Return (X, Y) of the center of cell containing provided text 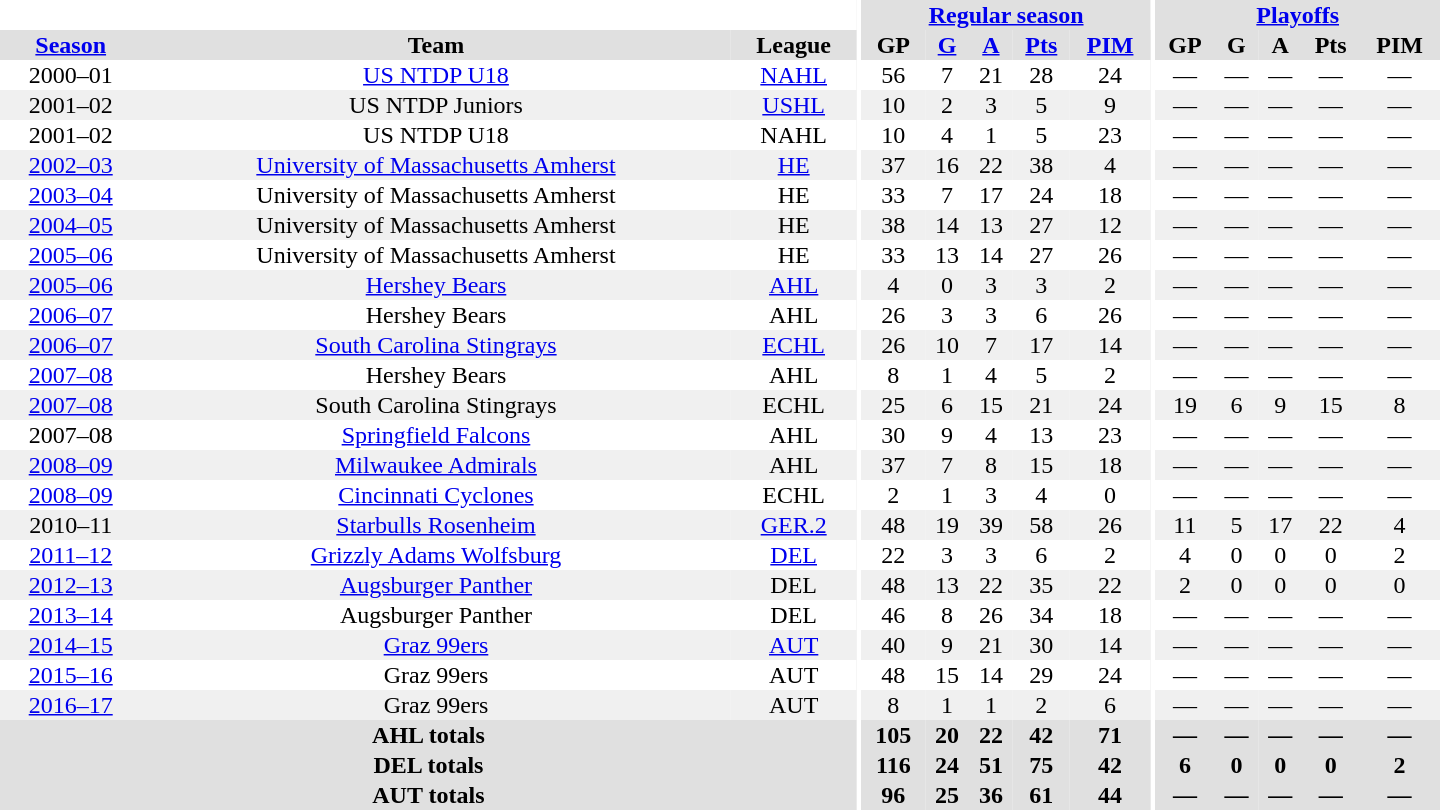
35 (1042, 585)
46 (894, 615)
36 (991, 795)
Team (436, 45)
2004–05 (70, 225)
Cincinnati Cyclones (436, 495)
56 (894, 75)
2003–04 (70, 195)
2014–15 (70, 645)
GER.2 (794, 525)
2011–12 (70, 555)
40 (894, 645)
16 (947, 165)
2012–13 (70, 585)
Starbulls Rosenheim (436, 525)
44 (1110, 795)
Milwaukee Admirals (436, 465)
DEL totals (428, 765)
2002–03 (70, 165)
105 (894, 735)
29 (1042, 675)
12 (1110, 225)
Regular season (1006, 15)
2013–14 (70, 615)
2016–17 (70, 705)
58 (1042, 525)
Playoffs (1298, 15)
34 (1042, 615)
League (794, 45)
Grizzly Adams Wolfsburg (436, 555)
28 (1042, 75)
Season (70, 45)
US NTDP Juniors (436, 105)
AHL totals (428, 735)
116 (894, 765)
75 (1042, 765)
Springfield Falcons (436, 435)
61 (1042, 795)
20 (947, 735)
USHL (794, 105)
11 (1184, 525)
71 (1110, 735)
51 (991, 765)
2000–01 (70, 75)
39 (991, 525)
96 (894, 795)
2010–11 (70, 525)
2015–16 (70, 675)
AUT totals (428, 795)
